Output the (X, Y) coordinate of the center of the cell containing the given text.  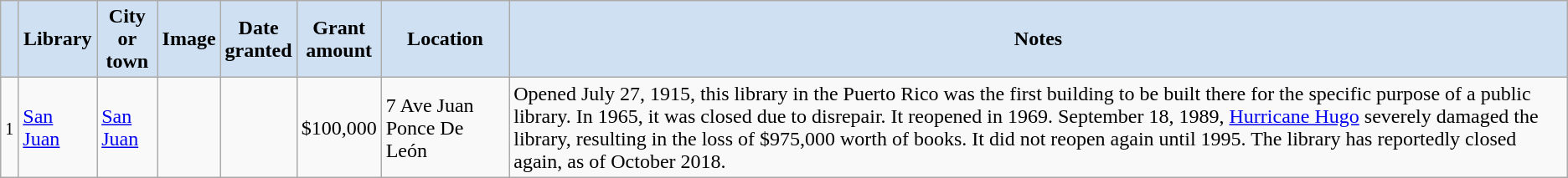
City ortown (127, 39)
Location (446, 39)
Dategranted (258, 39)
7 Ave Juan Ponce De León (446, 127)
Grantamount (338, 39)
1 (10, 127)
Library (58, 39)
$100,000 (338, 127)
Image (189, 39)
Notes (1039, 39)
